Find where the given text appears and provide that cell's center as [x, y] coordinate. 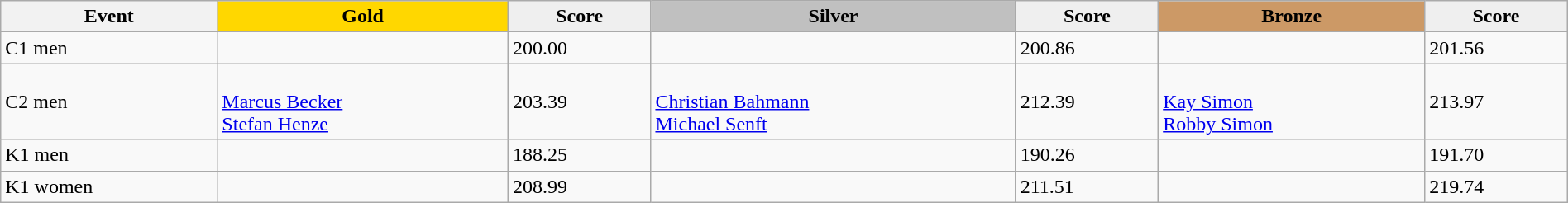
Christian BahmannMichael Senft [834, 101]
Event [109, 17]
201.56 [1497, 48]
188.25 [579, 155]
200.00 [579, 48]
219.74 [1497, 186]
208.99 [579, 186]
203.39 [579, 101]
C1 men [109, 48]
Kay SimonRobby Simon [1292, 101]
190.26 [1087, 155]
Silver [834, 17]
Marcus BeckerStefan Henze [363, 101]
C2 men [109, 101]
Gold [363, 17]
K1 women [109, 186]
213.97 [1497, 101]
K1 men [109, 155]
Bronze [1292, 17]
191.70 [1497, 155]
200.86 [1087, 48]
212.39 [1087, 101]
211.51 [1087, 186]
